Return (x, y) of the center of cell containing provided text 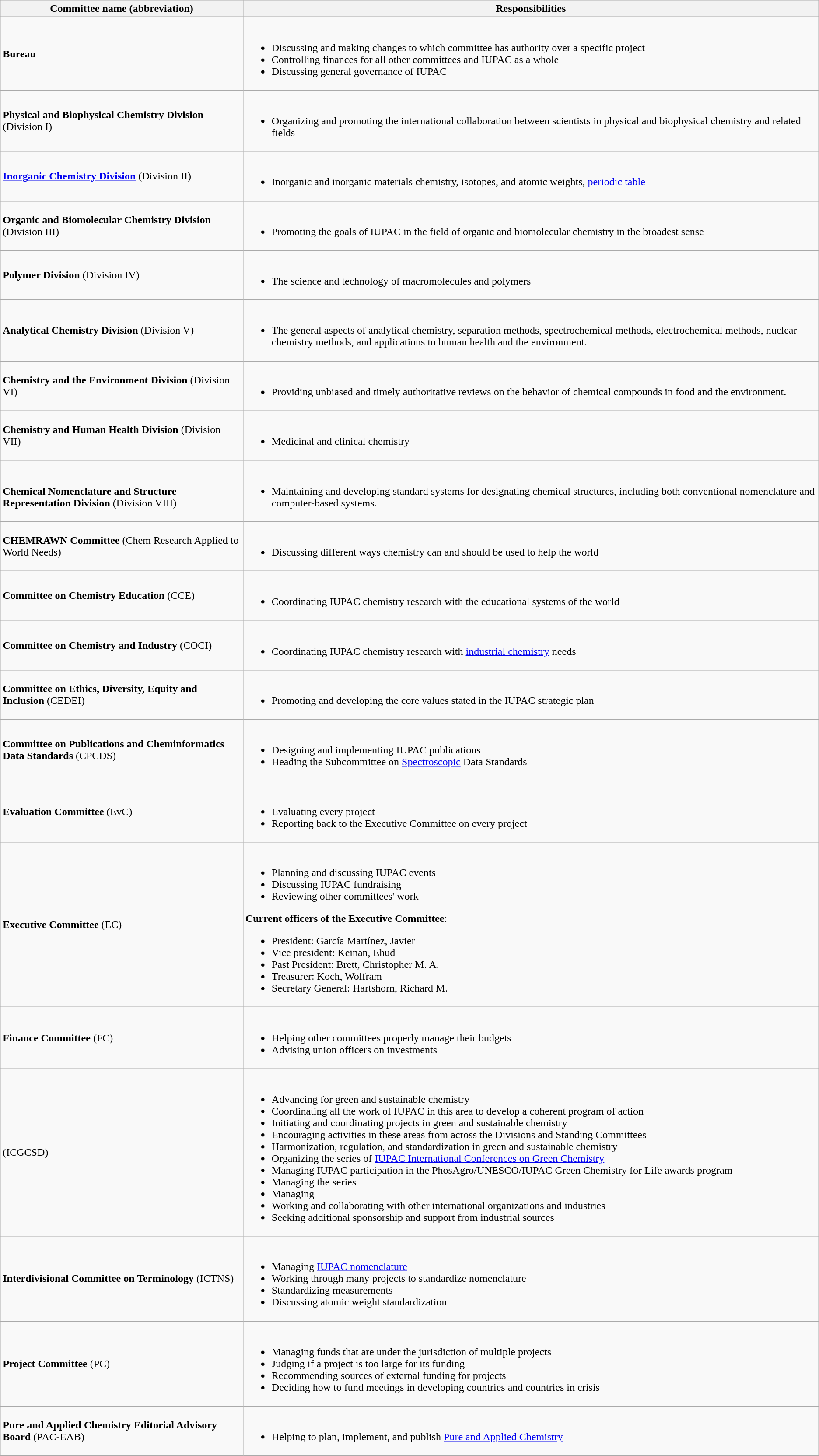
CHEMRAWN Committee (Chem Research Applied to World Needs) (122, 546)
Executive Committee (EC) (122, 925)
Physical and Biophysical Chemistry Division (Division I) (122, 121)
Committee name (abbreviation) (122, 9)
Coordinating IUPAC chemistry research with industrial chemistry needs (531, 645)
Committee on Chemistry Education (CCE) (122, 595)
Analytical Chemistry Division (Division V) (122, 331)
Medicinal and clinical chemistry (531, 435)
Committee on Ethics, Diversity, Equity and Inclusion (CEDEI) (122, 695)
Polymer Division (Division IV) (122, 275)
Bureau (122, 53)
Interdivisional Committee on Terminology (ICTNS) (122, 1279)
Helping other committees properly manage their budgetsAdvising union officers on investments (531, 1038)
The science and technology of macromolecules and polymers (531, 275)
Coordinating IUPAC chemistry research with the educational systems of the world (531, 595)
Organizing and promoting the international collaboration between scientists in physical and biophysical chemistry and related fields (531, 121)
Chemistry and the Environment Division (Division VI) (122, 386)
Committee on Publications and Cheminformatics Data Standards (CPCDS) (122, 750)
Discussing different ways chemistry can and should be used to help the world (531, 546)
Chemical Nomenclature and Structure Representation Division (Division VIII) (122, 491)
Designing and implementing IUPAC publicationsHeading the Subcommittee on Spectroscopic Data Standards (531, 750)
Promoting the goals of IUPAC in the field of organic and biomolecular chemistry in the broadest sense (531, 226)
Pure and Applied Chemistry Editorial Advisory Board (PAC-EAB) (122, 1431)
Promoting and developing the core values stated in the IUPAC strategic plan (531, 695)
Finance Committee (FC) (122, 1038)
Chemistry and Human Health Division (Division VII) (122, 435)
Committee on Chemistry and Industry (COCI) (122, 645)
Maintaining and developing standard systems for designating chemical structures, including both conventional nomenclature and computer-based systems. (531, 491)
Providing unbiased and timely authoritative reviews on the behavior of chemical compounds in food and the environment. (531, 386)
Helping to plan, implement, and publish Pure and Applied Chemistry (531, 1431)
Organic and Biomolecular Chemistry Division (Division III) (122, 226)
Responsibilities (531, 9)
Project Committee (PC) (122, 1364)
(ICGCSD) (122, 1152)
Evaluating every projectReporting back to the Executive Committee on every project (531, 812)
Inorganic Chemistry Division (Division II) (122, 176)
Inorganic and inorganic materials chemistry, isotopes, and atomic weights, periodic table (531, 176)
Evaluation Committee (EvC) (122, 812)
